Return the (x, y) coordinate for the center point of the cell that contains the specified text.  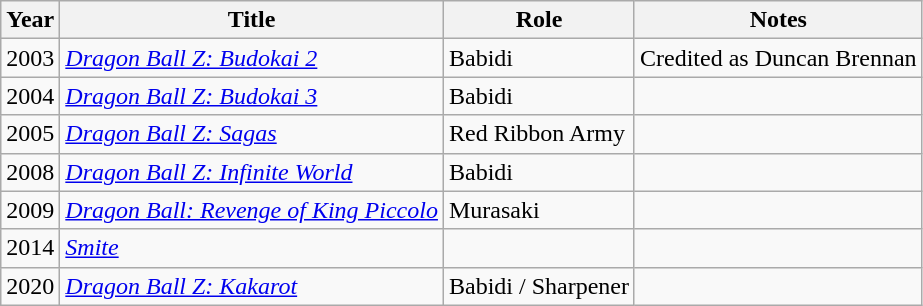
2003 (30, 58)
Dragon Ball Z: Sagas (252, 134)
Title (252, 20)
Dragon Ball Z: Budokai 3 (252, 96)
Babidi / Sharpener (538, 286)
Role (538, 20)
Dragon Ball: Revenge of King Piccolo (252, 210)
Dragon Ball Z: Kakarot (252, 286)
2014 (30, 248)
2008 (30, 172)
2020 (30, 286)
Dragon Ball Z: Infinite World (252, 172)
Year (30, 20)
Notes (778, 20)
Red Ribbon Army (538, 134)
Murasaki (538, 210)
Smite (252, 248)
2005 (30, 134)
Dragon Ball Z: Budokai 2 (252, 58)
Credited as Duncan Brennan (778, 58)
2004 (30, 96)
2009 (30, 210)
